Identify which cell holds the provided text, then report its (X, Y) central coordinate. 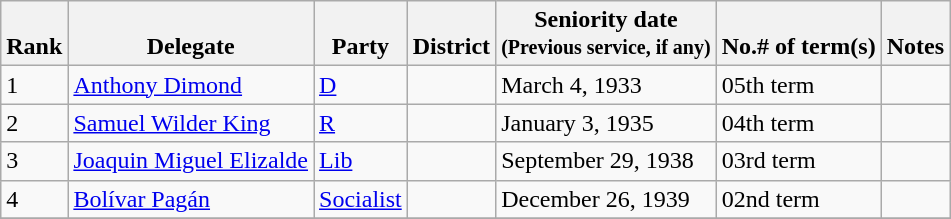
Delegate (191, 34)
04th term (798, 123)
Joaquin Miguel Elizalde (191, 161)
January 3, 1935 (606, 123)
D (361, 85)
03rd term (798, 161)
Samuel Wilder King (191, 123)
Notes (915, 34)
3 (34, 161)
March 4, 1933 (606, 85)
Lib (361, 161)
R (361, 123)
02nd term (798, 199)
4 (34, 199)
No.# of term(s) (798, 34)
Rank (34, 34)
Anthony Dimond (191, 85)
District (451, 34)
1 (34, 85)
Bolívar Pagán (191, 199)
05th term (798, 85)
December 26, 1939 (606, 199)
2 (34, 123)
Party (361, 34)
September 29, 1938 (606, 161)
Seniority date(Previous service, if any) (606, 34)
Socialist (361, 199)
